Output the [x, y] coordinate of the center of the cell containing the given text.  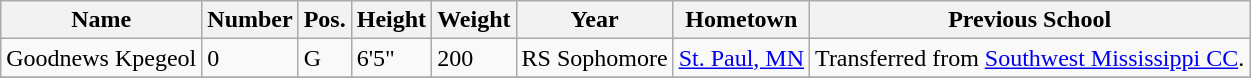
Name [102, 20]
Pos. [324, 20]
Transferred from Southwest Mississippi CC. [1030, 58]
Previous School [1030, 20]
Year [594, 20]
Height [391, 20]
Weight [474, 20]
St. Paul, MN [741, 58]
0 [250, 58]
Hometown [741, 20]
6'5" [391, 58]
Goodnews Kpegeol [102, 58]
G [324, 58]
Number [250, 20]
200 [474, 58]
RS Sophomore [594, 58]
